Return the [X, Y] coordinate for the center point of the cell that contains the specified text.  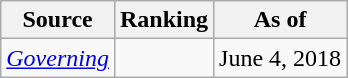
June 4, 2018 [280, 58]
Source [58, 20]
Ranking [164, 20]
As of [280, 20]
Governing [58, 58]
